Search for the cell housing the specified text and yield its (x, y) center coordinate. 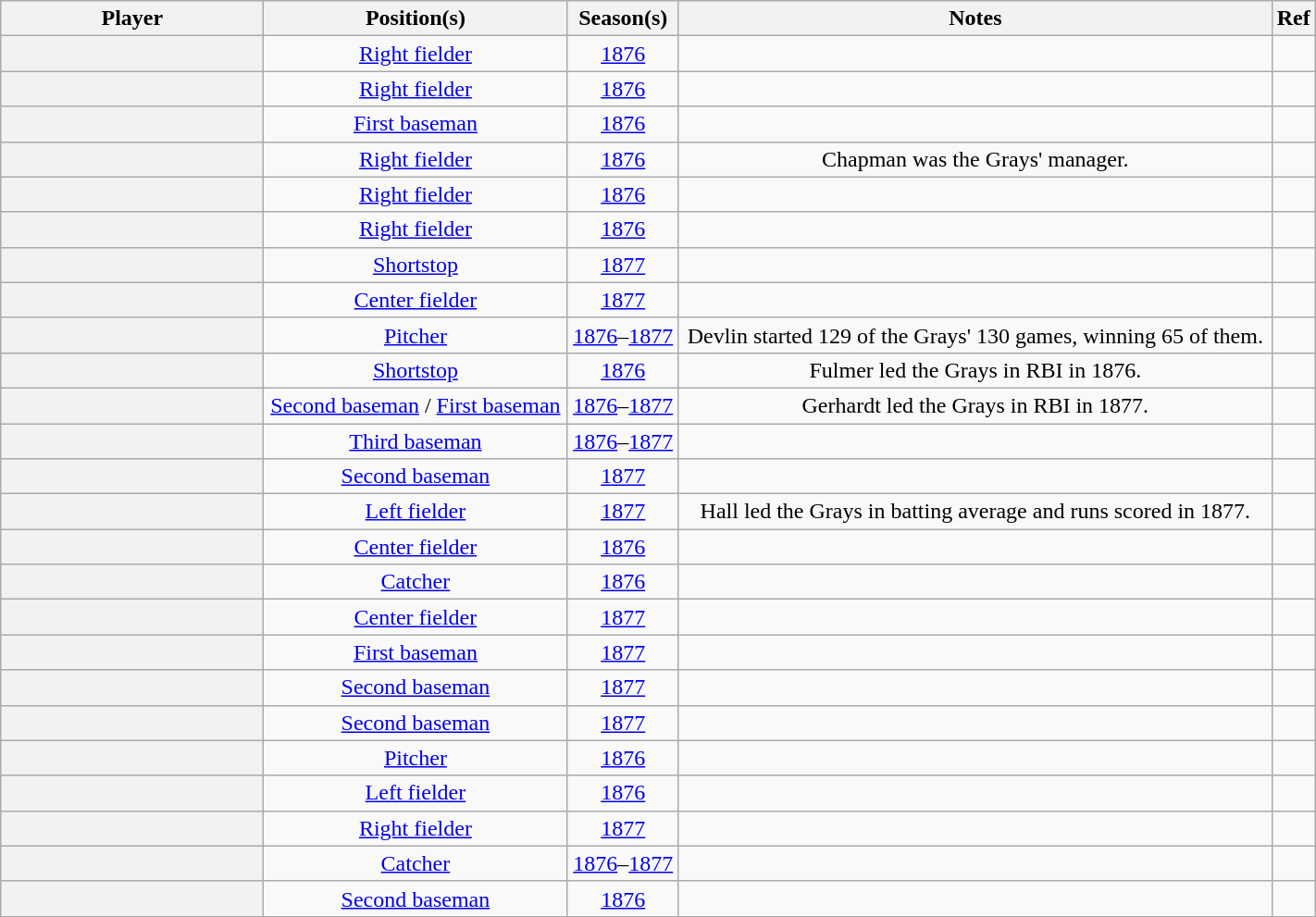
Chapman was the Grays' manager. (975, 159)
Player (132, 19)
Fulmer led the Grays in RBI in 1876. (975, 370)
Notes (975, 19)
Devlin started 129 of the Grays' 130 games, winning 65 of them. (975, 335)
Season(s) (623, 19)
Hall led the Grays in batting average and runs scored in 1877. (975, 512)
Second baseman / First baseman (416, 405)
Gerhardt led the Grays in RBI in 1877. (975, 405)
Position(s) (416, 19)
Ref (1294, 19)
Third baseman (416, 441)
